Search for the cell housing the specified text and yield its (X, Y) center coordinate. 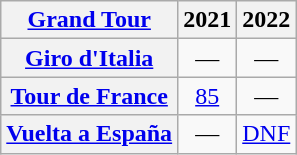
Vuelta a España (90, 134)
85 (208, 96)
2021 (208, 20)
Grand Tour (90, 20)
DNF (266, 134)
2022 (266, 20)
Giro d'Italia (90, 58)
Tour de France (90, 96)
